Output the (X, Y) coordinate of the center of the cell containing the given text.  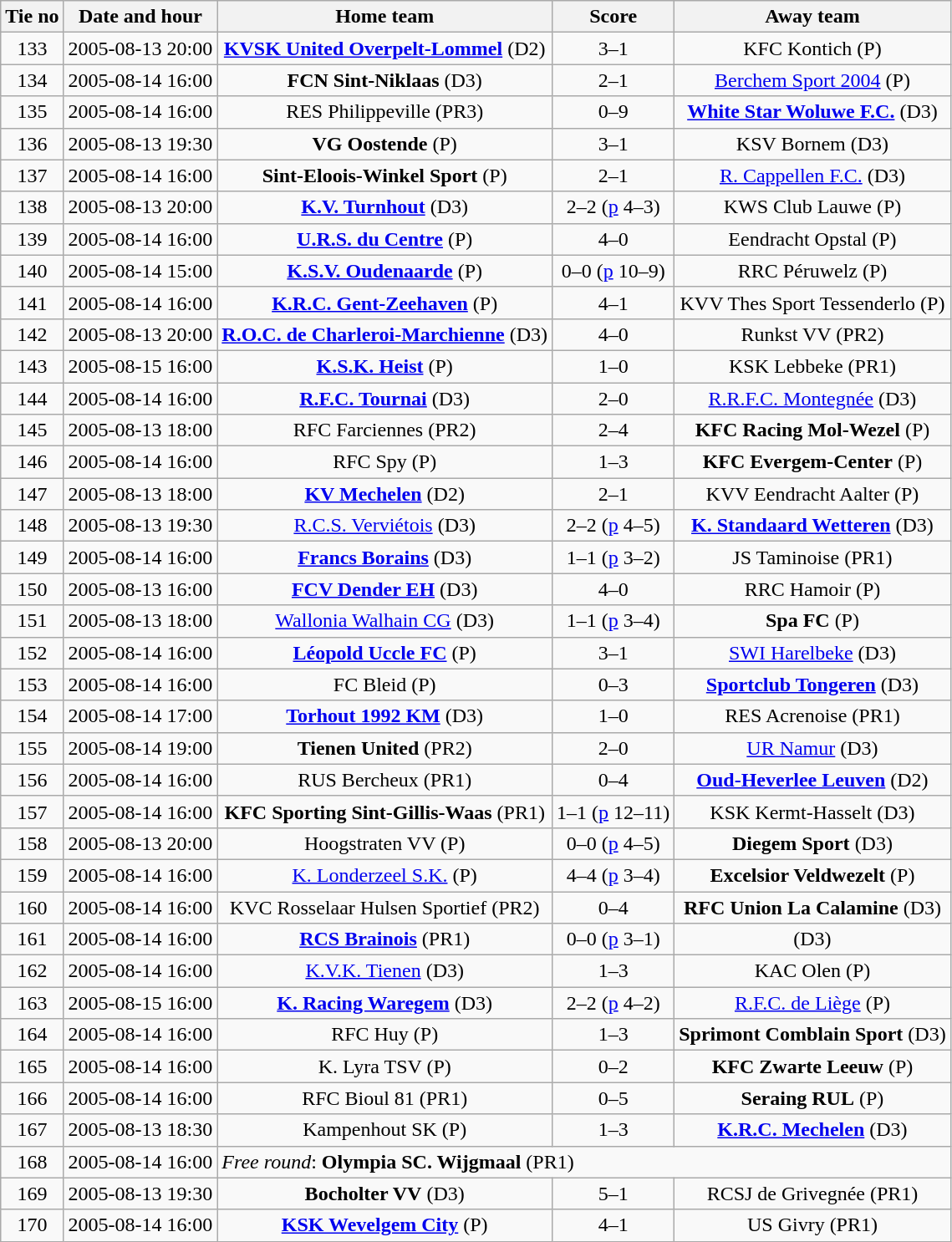
148 (32, 526)
170 (32, 1225)
RFC Union La Calamine (D3) (812, 907)
KV Mechelen (D2) (384, 494)
RFC Farciennes (PR2) (384, 430)
167 (32, 1130)
KFC Kontich (P) (812, 48)
151 (32, 621)
163 (32, 1003)
R.F.C. de Liège (P) (812, 1003)
0–0 (p 3–1) (613, 939)
VG Oostende (P) (384, 144)
160 (32, 907)
Date and hour (140, 17)
159 (32, 875)
FCN Sint-Niklaas (D3) (384, 80)
2–4 (613, 430)
KAC Olen (P) (812, 971)
Francs Borains (D3) (384, 557)
135 (32, 112)
0–3 (613, 685)
R. Cappellen F.C. (D3) (812, 176)
1–1 (p 12–11) (613, 812)
153 (32, 685)
162 (32, 971)
137 (32, 176)
Wallonia Walhain CG (D3) (384, 621)
164 (32, 1035)
145 (32, 430)
133 (32, 48)
Score (613, 17)
140 (32, 271)
0–9 (613, 112)
RES Philippeville (PR3) (384, 112)
K.V. Turnhout (D3) (384, 207)
168 (32, 1162)
US Givry (PR1) (812, 1225)
146 (32, 462)
154 (32, 716)
5–1 (613, 1194)
K.V.K. Tienen (D3) (384, 971)
KSK Kermt-Hasselt (D3) (812, 812)
Tie no (32, 17)
RFC Bioul 81 (PR1) (384, 1098)
K. Standaard Wetteren (D3) (812, 526)
136 (32, 144)
Sportclub Tongeren (D3) (812, 685)
Kampenhout SK (P) (384, 1130)
1–1 (p 3–4) (613, 621)
152 (32, 653)
UR Namur (D3) (812, 748)
Seraing RUL (P) (812, 1098)
(D3) (812, 939)
Runkst VV (PR2) (812, 334)
SWI Harelbeke (D3) (812, 653)
K. Lyra TSV (P) (384, 1066)
Excelsior Veldwezelt (P) (812, 875)
169 (32, 1194)
141 (32, 303)
143 (32, 366)
4–4 (p 3–4) (613, 875)
KSV Bornem (D3) (812, 144)
2005-08-14 15:00 (140, 271)
2–2 (p 4–3) (613, 207)
0–2 (613, 1066)
R.C.S. Verviétois (D3) (384, 526)
Sint-Eloois-Winkel Sport (P) (384, 176)
K.R.C. Mechelen (D3) (812, 1130)
RUS Bercheux (PR1) (384, 780)
K. Londerzeel S.K. (P) (384, 875)
R.F.C. Tournai (D3) (384, 399)
Hoogstraten VV (P) (384, 843)
150 (32, 589)
KSK Wevelgem City (P) (384, 1225)
2005-08-14 19:00 (140, 748)
RFC Spy (P) (384, 462)
RES Acrenoise (PR1) (812, 716)
K.R.C. Gent-Zeehaven (P) (384, 303)
KVV Thes Sport Tessenderlo (P) (812, 303)
KFC Sporting Sint-Gillis-Waas (PR1) (384, 812)
KVV Eendracht Aalter (P) (812, 494)
Spa FC (P) (812, 621)
0–0 (p 10–9) (613, 271)
Eendracht Opstal (P) (812, 239)
1–1 (p 3–2) (613, 557)
Home team (384, 17)
K.S.K. Heist (P) (384, 366)
U.R.S. du Centre (P) (384, 239)
2–2 (p 4–5) (613, 526)
157 (32, 812)
K.S.V. Oudenaarde (P) (384, 271)
RRC Péruwelz (P) (812, 271)
0–0 (p 4–5) (613, 843)
165 (32, 1066)
Bocholter VV (D3) (384, 1194)
Sprimont Comblain Sport (D3) (812, 1035)
155 (32, 748)
R.R.F.C. Montegnée (D3) (812, 399)
K. Racing Waregem (D3) (384, 1003)
RCSJ de Grivegnée (PR1) (812, 1194)
2–2 (p 4–2) (613, 1003)
142 (32, 334)
KFC Zwarte Leeuw (P) (812, 1066)
White Star Woluwe F.C. (D3) (812, 112)
2005-08-13 16:00 (140, 589)
149 (32, 557)
FCV Dender EH (D3) (384, 589)
2005-08-13 18:30 (140, 1130)
KFC Racing Mol-Wezel (P) (812, 430)
R.O.C. de Charleroi-Marchienne (D3) (384, 334)
Oud-Heverlee Leuven (D2) (812, 780)
FC Bleid (P) (384, 685)
KVC Rosselaar Hulsen Sportief (PR2) (384, 907)
139 (32, 239)
138 (32, 207)
Diegem Sport (D3) (812, 843)
Free round: Olympia SC. Wijgmaal (PR1) (583, 1162)
144 (32, 399)
2005-08-14 17:00 (140, 716)
KVSK United Overpelt-Lommel (D2) (384, 48)
147 (32, 494)
0–5 (613, 1098)
Léopold Uccle FC (P) (384, 653)
158 (32, 843)
166 (32, 1098)
KWS Club Lauwe (P) (812, 207)
Tienen United (PR2) (384, 748)
KSK Lebbeke (PR1) (812, 366)
RRC Hamoir (P) (812, 589)
JS Taminoise (PR1) (812, 557)
161 (32, 939)
RFC Huy (P) (384, 1035)
RCS Brainois (PR1) (384, 939)
134 (32, 80)
KFC Evergem-Center (P) (812, 462)
Torhout 1992 KM (D3) (384, 716)
Berchem Sport 2004 (P) (812, 80)
156 (32, 780)
Away team (812, 17)
